From the cell containing the given text, extract its center point as [x, y] coordinate. 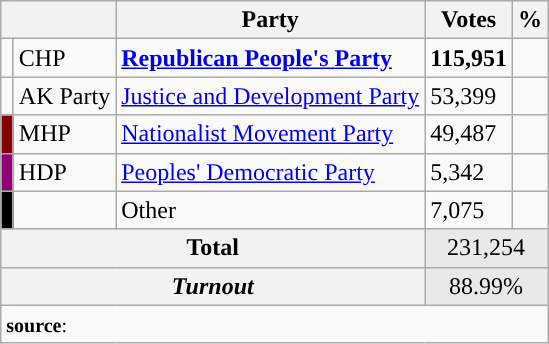
Peoples' Democratic Party [270, 172]
% [530, 20]
Republican People's Party [270, 58]
CHP [64, 58]
Turnout [213, 286]
source: [274, 324]
7,075 [469, 210]
Justice and Development Party [270, 96]
88.99% [486, 286]
Total [213, 248]
53,399 [469, 96]
231,254 [486, 248]
Nationalist Movement Party [270, 134]
Votes [469, 20]
Party [270, 20]
Other [270, 210]
115,951 [469, 58]
HDP [64, 172]
49,487 [469, 134]
AK Party [64, 96]
MHP [64, 134]
5,342 [469, 172]
